From the cell containing the given text, extract its center point as (X, Y) coordinate. 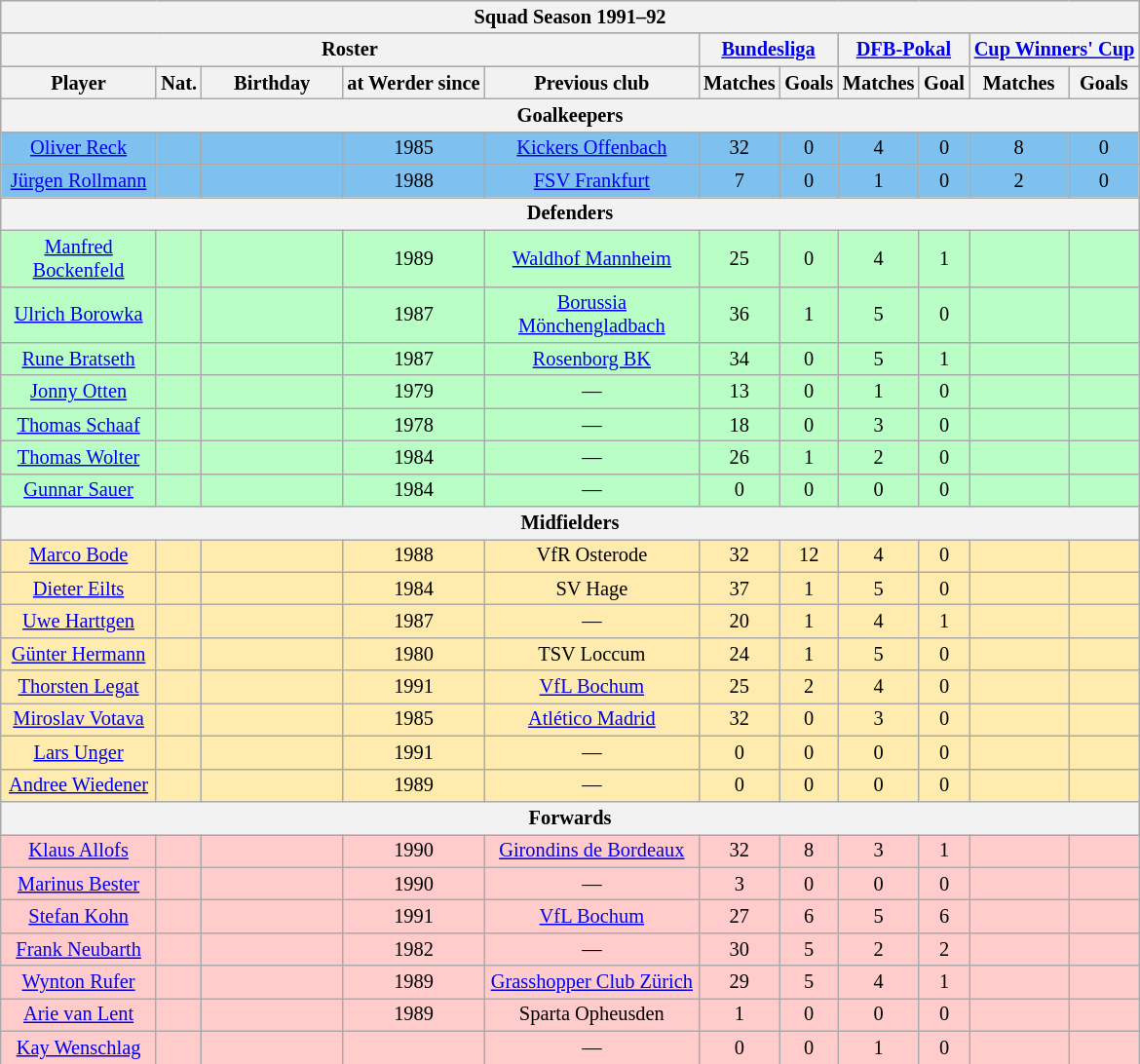
12 (809, 555)
Grasshopper Club Zürich (592, 982)
Rosenborg BK (592, 359)
36 (739, 315)
1978 (414, 425)
Rune Bratseth (79, 359)
Andree Wiedener (79, 785)
1980 (414, 654)
Player (79, 83)
Previous club (592, 83)
Girondins de Bordeaux (592, 851)
Cup Winners' Cup (1054, 50)
Dieter Eilts (79, 589)
Gunnar Sauer (79, 490)
TSV Loccum (592, 654)
Squad Season 1991–92 (570, 17)
20 (739, 621)
Bundesliga (768, 50)
13 (739, 392)
Thorsten Legat (79, 687)
Günter Hermann (79, 654)
Marinus Bester (79, 884)
34 (739, 359)
1979 (414, 392)
Ulrich Borowka (79, 315)
Arie van Lent (79, 1014)
Nat. (178, 83)
7 (739, 181)
Goal (944, 83)
SV Hage (592, 589)
Jürgen Rollmann (79, 181)
Manfred Bockenfeld (79, 258)
29 (739, 982)
Defenders (570, 213)
Frank Neubarth (79, 949)
27 (739, 916)
Thomas Schaaf (79, 425)
1982 (414, 949)
Marco Bode (79, 555)
Oliver Reck (79, 148)
Birthday (273, 83)
Kickers Offenbach (592, 148)
Sparta Opheusden (592, 1014)
Forwards (570, 817)
Miroslav Votava (79, 719)
Uwe Harttgen (79, 621)
Roster (350, 50)
37 (739, 589)
Jonny Otten (79, 392)
Waldhof Mannheim (592, 258)
Goalkeepers (570, 115)
Stefan Kohn (79, 916)
24 (739, 654)
30 (739, 949)
Klaus Allofs (79, 851)
Kay Wenschlag (79, 1047)
DFB-Pokal (904, 50)
Borussia Mönchengladbach (592, 315)
Lars Unger (79, 752)
18 (739, 425)
FSV Frankfurt (592, 181)
Atlético Madrid (592, 719)
VfR Osterode (592, 555)
Thomas Wolter (79, 457)
Wynton Rufer (79, 982)
26 (739, 457)
at Werder since (414, 83)
Midfielders (570, 523)
